Detect which cell encompasses the target text, then output its (X, Y) center coordinate. 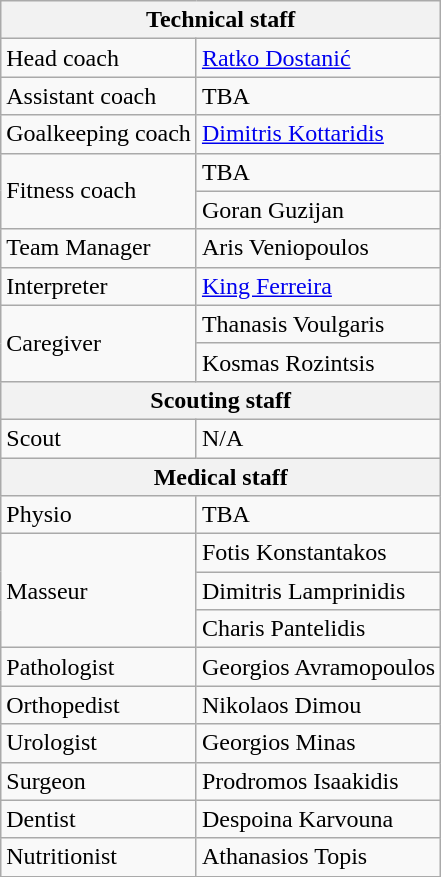
Goran Guzijan (318, 210)
Dimitris Kottaridis (318, 134)
Charis Pantelidis (318, 629)
Pathologist (99, 667)
Head coach (99, 58)
Dimitris Lamprinidis (318, 591)
Fitness coach (99, 191)
Goalkeeping coach (99, 134)
Νutritionist (99, 857)
Georgios Minas (318, 743)
Medical staff (221, 477)
Prodromos Isaakidis (318, 781)
Team Manager (99, 248)
Orthopedist (99, 705)
Physio (99, 515)
Caregiver (99, 343)
Technical staff (221, 20)
Ratko Dostanić (318, 58)
Dentist (99, 819)
Thanasis Voulgaris (318, 324)
Fotis Konstantakos (318, 553)
Surgeon (99, 781)
Scouting staff (221, 400)
Despοina Karvouna (318, 819)
Aris Veniopoulos (318, 248)
Athanasios Topis (318, 857)
Masseur (99, 591)
Urologist (99, 743)
King Ferreira (318, 286)
Kosmas Rozintsis (318, 362)
Interpreter (99, 286)
Georgios Avramopoulos (318, 667)
Nikolaos Dimou (318, 705)
Assistant coach (99, 96)
N/A (318, 438)
Scout (99, 438)
